Provide the [x, y] coordinate of the cell's center where the given text is located.  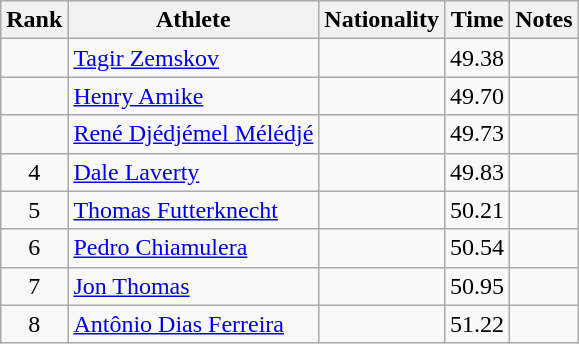
50.54 [478, 248]
Antônio Dias Ferreira [194, 324]
49.38 [478, 58]
7 [34, 286]
49.83 [478, 172]
51.22 [478, 324]
4 [34, 172]
8 [34, 324]
Pedro Chiamulera [194, 248]
50.21 [478, 210]
Tagir Zemskov [194, 58]
Rank [34, 20]
5 [34, 210]
Jon Thomas [194, 286]
50.95 [478, 286]
Notes [544, 20]
Thomas Futterknecht [194, 210]
Athlete [194, 20]
49.70 [478, 96]
Nationality [382, 20]
Time [478, 20]
49.73 [478, 134]
Henry Amike [194, 96]
René Djédjémel Mélédjé [194, 134]
Dale Laverty [194, 172]
6 [34, 248]
